Detect which cell encompasses the target text, then output its [X, Y] center coordinate. 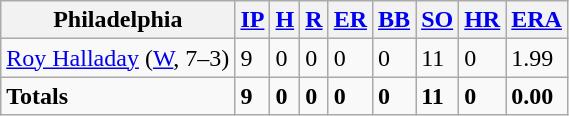
Roy Halladay (W, 7–3) [118, 58]
ERA [537, 20]
1.99 [537, 58]
R [314, 20]
HR [482, 20]
SO [438, 20]
Philadelphia [118, 20]
BB [394, 20]
ER [350, 20]
IP [252, 20]
Totals [118, 96]
H [285, 20]
0.00 [537, 96]
